Return [X, Y] of the center of cell containing provided text 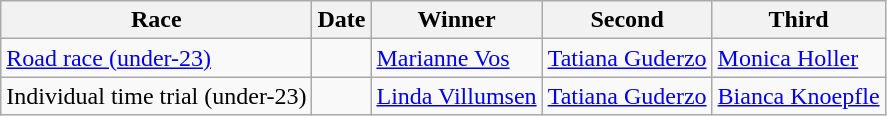
Second [627, 20]
Winner [456, 20]
Linda Villumsen [456, 96]
Third [798, 20]
Monica Holler [798, 58]
Race [156, 20]
Date [342, 20]
Bianca Knoepfle [798, 96]
Marianne Vos [456, 58]
Road race (under-23) [156, 58]
Individual time trial (under-23) [156, 96]
